Pinpoint the cell where the given text exists, returning its [X, Y] midpoint coordinate. 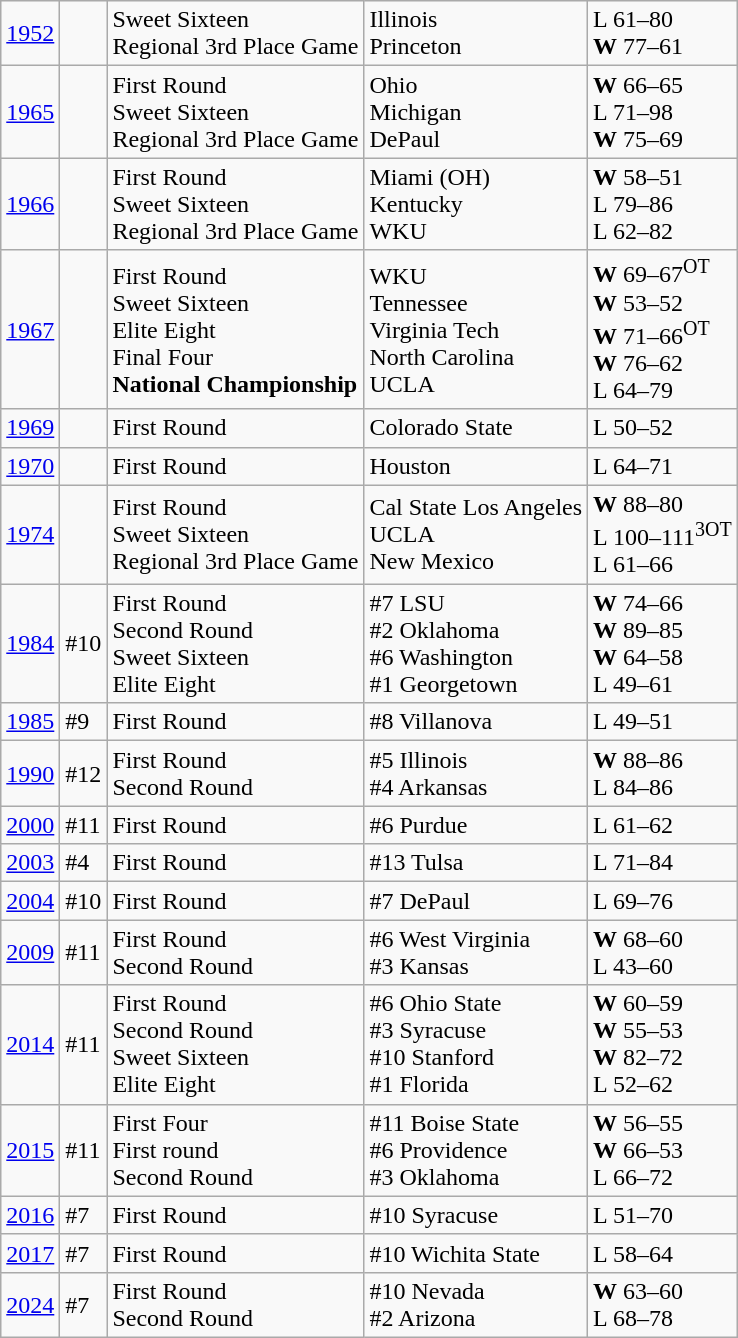
#5 Illinois#4 Arkansas [476, 774]
W 60–59W 55–53W 82–72L 52–62 [663, 1044]
L 69–76 [663, 901]
Houston [476, 466]
First FourFirst round Second Round [236, 1150]
#6 Purdue [476, 825]
W 88–80L 100–1113OTL 61–66 [663, 534]
1984 [30, 644]
W 88–86L 84–86 [663, 774]
1974 [30, 534]
L 71–84 [663, 863]
1966 [30, 204]
IllinoisPrinceton [476, 34]
#10 Syracuse [476, 1215]
WKUTennesseeVirginia TechNorth CarolinaUCLA [476, 330]
Colorado State [476, 428]
First RoundSweet SixteenElite EightFinal FourNational Championship [236, 330]
#9 [84, 722]
1965 [30, 112]
2000 [30, 825]
Sweet SixteenRegional 3rd Place Game [236, 34]
1970 [30, 466]
2016 [30, 1215]
1969 [30, 428]
#6 Ohio State#3 Syracuse#10 Stanford#1 Florida [476, 1044]
W 56–55W 66–53L 66–72 [663, 1150]
L 64–71 [663, 466]
2004 [30, 901]
#7 DePaul [476, 901]
OhioMichiganDePaul [476, 112]
2003 [30, 863]
1985 [30, 722]
2009 [30, 952]
1952 [30, 34]
L 51–70 [663, 1215]
W 74–66W 89–85W 64–58L 49–61 [663, 644]
W 58–51L 79–86L 62–82 [663, 204]
W 69–67OTW 53–52W 71–66OTW 76–62L 64–79 [663, 330]
W 68–60L 43–60 [663, 952]
#10 Wichita State [476, 1253]
2017 [30, 1253]
L 49–51 [663, 722]
#8 Villanova [476, 722]
2015 [30, 1150]
#12 [84, 774]
#7 LSU#2 Oklahoma#6 Washington#1 Georgetown [476, 644]
#11 Boise State#6 Providence#3 Oklahoma [476, 1150]
L 50–52 [663, 428]
W 66–65L 71–98W 75–69 [663, 112]
#10 Nevada#2 Arizona [476, 1304]
#13 Tulsa [476, 863]
L 61–80W 77–61 [663, 34]
2014 [30, 1044]
L 58–64 [663, 1253]
1990 [30, 774]
1967 [30, 330]
Cal State Los AngelesUCLANew Mexico [476, 534]
Miami (OH)KentuckyWKU [476, 204]
W 63–60L 68–78 [663, 1304]
2024 [30, 1304]
#6 West Virginia#3 Kansas [476, 952]
L 61–62 [663, 825]
#4 [84, 863]
